Detect which cell encompasses the target text, then output its [X, Y] center coordinate. 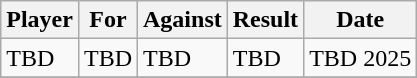
Date [360, 20]
Against [183, 20]
Result [265, 20]
TBD 2025 [360, 58]
Player [40, 20]
For [108, 20]
